Provide the (x, y) coordinate of the cell's center where the given text is located.  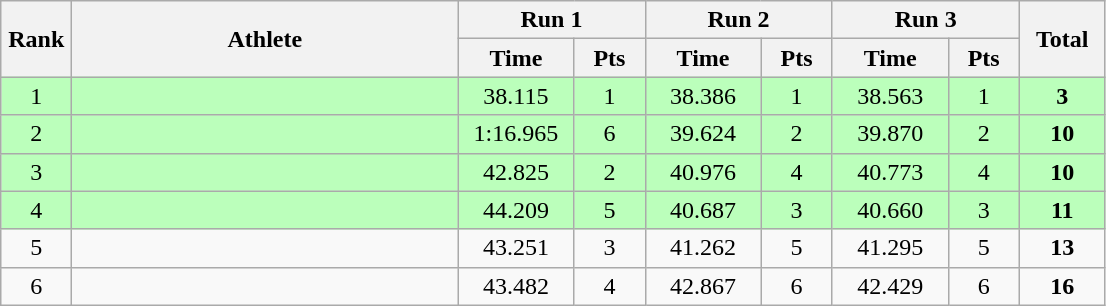
38.115 (516, 96)
39.624 (703, 134)
11 (1062, 210)
43.251 (516, 248)
Rank (36, 39)
Athlete (265, 39)
43.482 (516, 286)
42.825 (516, 172)
Run 3 (926, 20)
16 (1062, 286)
Run 2 (738, 20)
13 (1062, 248)
41.295 (890, 248)
40.773 (890, 172)
40.687 (703, 210)
44.209 (516, 210)
Total (1062, 39)
40.660 (890, 210)
38.386 (703, 96)
42.429 (890, 286)
40.976 (703, 172)
39.870 (890, 134)
38.563 (890, 96)
1:16.965 (516, 134)
41.262 (703, 248)
42.867 (703, 286)
Run 1 (552, 20)
